Detect which cell encompasses the target text, then output its [X, Y] center coordinate. 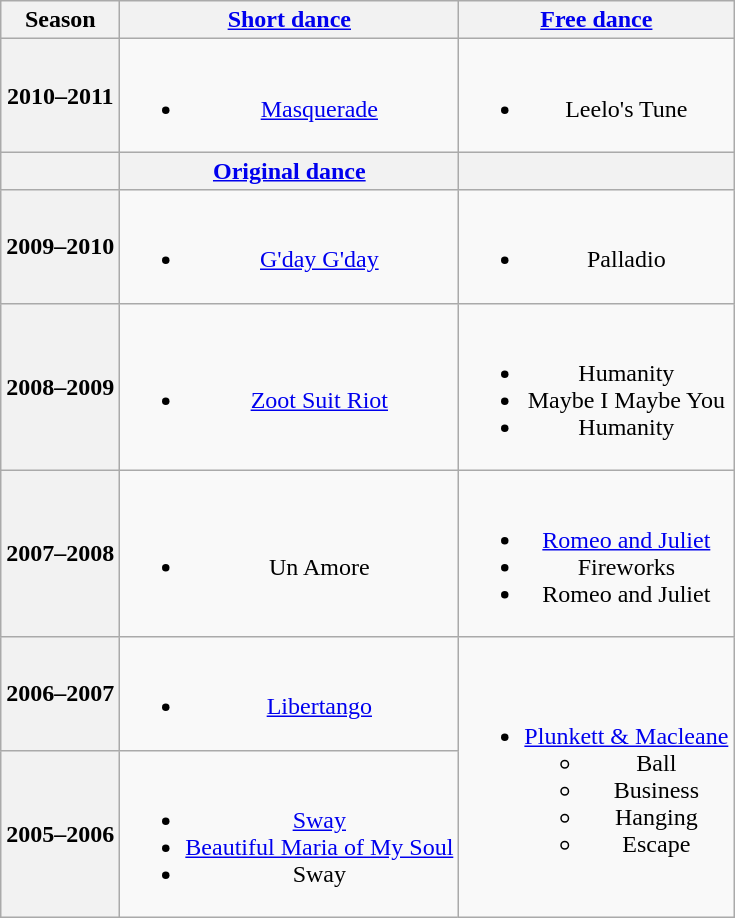
Leelo's Tune [596, 96]
G'day G'day [290, 246]
2010–2011 [60, 96]
Short dance [290, 20]
Masquerade [290, 96]
Season [60, 20]
Plunkett & Macleane BallBusinessHangingEscape [596, 777]
Palladio [596, 246]
Sway Beautiful Maria of My Soul Sway [290, 834]
Original dance [290, 171]
Libertango [290, 694]
Humanity Maybe I Maybe You Humanity [596, 386]
2007–2008 [60, 554]
Zoot Suit Riot [290, 386]
2005–2006 [60, 834]
2008–2009 [60, 386]
Free dance [596, 20]
Un Amore [290, 554]
Romeo and Juliet Fireworks Romeo and Juliet [596, 554]
2006–2007 [60, 694]
2009–2010 [60, 246]
